Return the (X, Y) coordinate for the center point of the cell that contains the specified text.  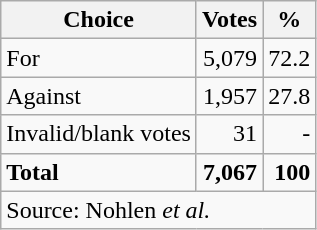
For (99, 58)
% (290, 20)
Votes (229, 20)
1,957 (229, 96)
31 (229, 134)
Choice (99, 20)
100 (290, 172)
Source: Nohlen et al. (158, 210)
7,067 (229, 172)
72.2 (290, 58)
27.8 (290, 96)
- (290, 134)
5,079 (229, 58)
Total (99, 172)
Against (99, 96)
Invalid/blank votes (99, 134)
